Determine the (x, y) coordinate at the center of the cell enclosing the given text.  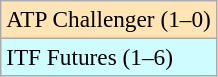
ATP Challenger (1–0) (108, 19)
ITF Futures (1–6) (108, 57)
